Find where the given text appears and provide that cell's center as (X, Y) coordinate. 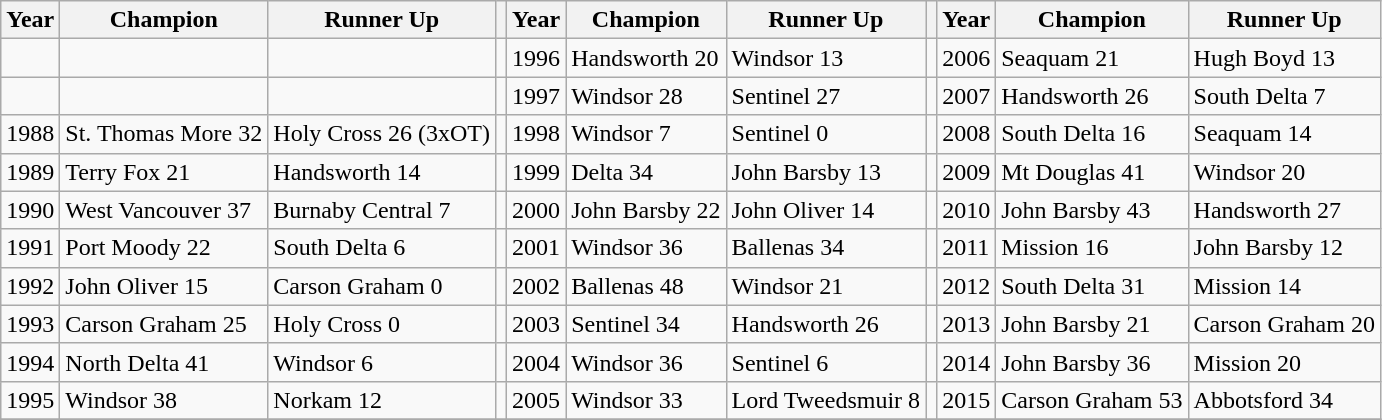
South Delta 31 (1092, 286)
John Oliver 14 (826, 210)
Terry Fox 21 (164, 172)
Windsor 33 (646, 400)
Windsor 13 (826, 58)
2014 (966, 362)
1988 (30, 134)
Burnaby Central 7 (382, 210)
Carson Graham 53 (1092, 400)
Sentinel 6 (826, 362)
Handsworth 27 (1284, 210)
Carson Graham 20 (1284, 324)
Mission 20 (1284, 362)
1992 (30, 286)
Abbotsford 34 (1284, 400)
St. Thomas More 32 (164, 134)
Windsor 21 (826, 286)
Sentinel 34 (646, 324)
2012 (966, 286)
South Delta 7 (1284, 96)
1997 (536, 96)
2011 (966, 248)
John Barsby 13 (826, 172)
Seaquam 14 (1284, 134)
South Delta 16 (1092, 134)
Carson Graham 0 (382, 286)
Hugh Boyd 13 (1284, 58)
John Barsby 22 (646, 210)
2001 (536, 248)
Carson Graham 25 (164, 324)
Delta 34 (646, 172)
Sentinel 27 (826, 96)
Ballenas 48 (646, 286)
Mission 14 (1284, 286)
Windsor 6 (382, 362)
South Delta 6 (382, 248)
Norkam 12 (382, 400)
Port Moody 22 (164, 248)
Seaquam 21 (1092, 58)
Windsor 7 (646, 134)
Mission 16 (1092, 248)
2015 (966, 400)
Handsworth 14 (382, 172)
Lord Tweedsmuir 8 (826, 400)
Windsor 28 (646, 96)
1998 (536, 134)
2005 (536, 400)
Sentinel 0 (826, 134)
John Oliver 15 (164, 286)
Holy Cross 26 (3xOT) (382, 134)
1995 (30, 400)
1989 (30, 172)
Handsworth 20 (646, 58)
Mt Douglas 41 (1092, 172)
2007 (966, 96)
1991 (30, 248)
2010 (966, 210)
1994 (30, 362)
2013 (966, 324)
2006 (966, 58)
Windsor 38 (164, 400)
Windsor 20 (1284, 172)
North Delta 41 (164, 362)
2009 (966, 172)
John Barsby 36 (1092, 362)
John Barsby 21 (1092, 324)
2003 (536, 324)
Ballenas 34 (826, 248)
1999 (536, 172)
John Barsby 43 (1092, 210)
2004 (536, 362)
Holy Cross 0 (382, 324)
West Vancouver 37 (164, 210)
John Barsby 12 (1284, 248)
2002 (536, 286)
1993 (30, 324)
2000 (536, 210)
1996 (536, 58)
1990 (30, 210)
2008 (966, 134)
